Search for the cell housing the specified text and yield its (x, y) center coordinate. 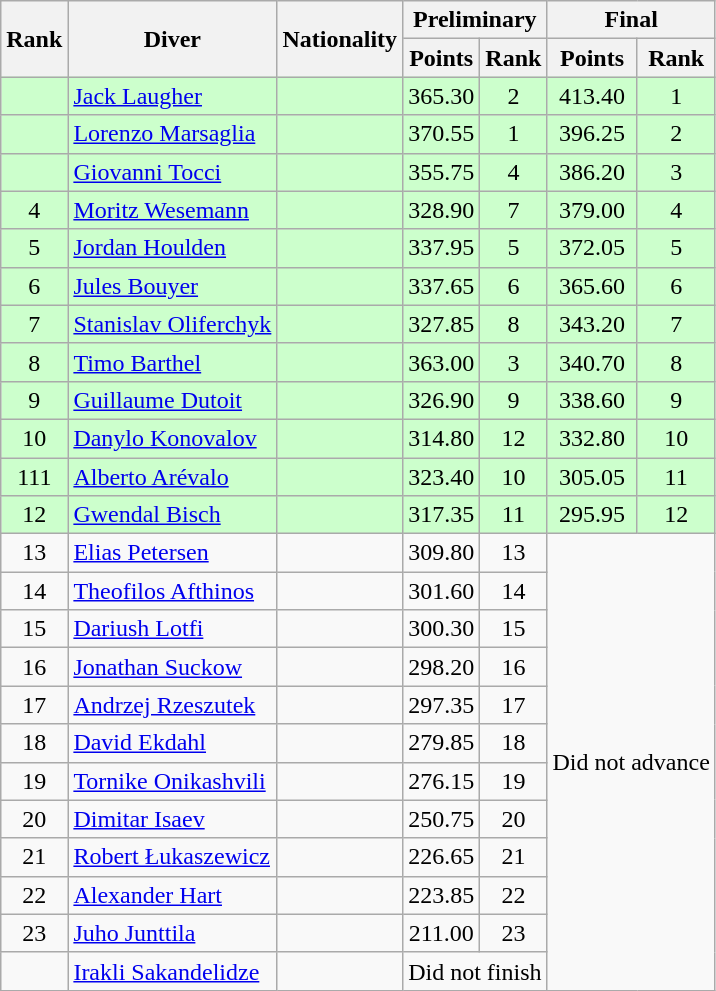
338.60 (592, 400)
Juho Junttila (172, 933)
Gwendal Bisch (172, 515)
Lorenzo Marsaglia (172, 134)
Jonathan Suckow (172, 667)
337.95 (442, 248)
295.95 (592, 515)
314.80 (442, 438)
Moritz Wesemann (172, 210)
327.85 (442, 324)
332.80 (592, 438)
Theofilos Afthinos (172, 591)
Guillaume Dutoit (172, 400)
Jules Bouyer (172, 286)
Did not finish (475, 971)
326.90 (442, 400)
111 (34, 477)
Preliminary (475, 20)
370.55 (442, 134)
343.20 (592, 324)
Andrzej Rzeszutek (172, 705)
340.70 (592, 362)
Did not advance (631, 762)
226.65 (442, 857)
323.40 (442, 477)
Dimitar Isaev (172, 819)
317.35 (442, 515)
355.75 (442, 172)
Alexander Hart (172, 895)
Timo Barthel (172, 362)
Robert Łukaszewicz (172, 857)
365.30 (442, 96)
279.85 (442, 743)
250.75 (442, 819)
386.20 (592, 172)
Diver (172, 39)
300.30 (442, 629)
372.05 (592, 248)
Giovanni Tocci (172, 172)
305.05 (592, 477)
297.35 (442, 705)
211.00 (442, 933)
276.15 (442, 781)
Tornike Onikashvili (172, 781)
337.65 (442, 286)
Final (631, 20)
363.00 (442, 362)
Jack Laugher (172, 96)
298.20 (442, 667)
365.60 (592, 286)
396.25 (592, 134)
Irakli Sakandelidze (172, 971)
223.85 (442, 895)
379.00 (592, 210)
Alberto Arévalo (172, 477)
Danylo Konovalov (172, 438)
301.60 (442, 591)
Dariush Lotfi (172, 629)
328.90 (442, 210)
413.40 (592, 96)
309.80 (442, 553)
Nationality (340, 39)
Jordan Houlden (172, 248)
David Ekdahl (172, 743)
Stanislav Oliferchyk (172, 324)
Elias Petersen (172, 553)
